Capture the cell that displays the provided text and extract its [x, y] central coordinate. 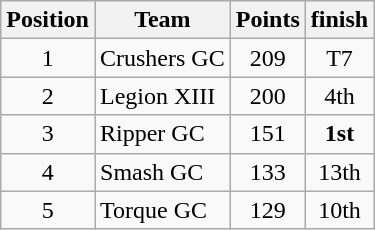
Crushers GC [162, 58]
Torque GC [162, 210]
2 [48, 96]
Points [268, 20]
3 [48, 134]
13th [339, 172]
10th [339, 210]
151 [268, 134]
Position [48, 20]
5 [48, 210]
Legion XIII [162, 96]
Smash GC [162, 172]
129 [268, 210]
209 [268, 58]
4th [339, 96]
200 [268, 96]
4 [48, 172]
1 [48, 58]
133 [268, 172]
finish [339, 20]
Team [162, 20]
Ripper GC [162, 134]
1st [339, 134]
T7 [339, 58]
